Output the [X, Y] coordinate of the center of the cell containing the given text.  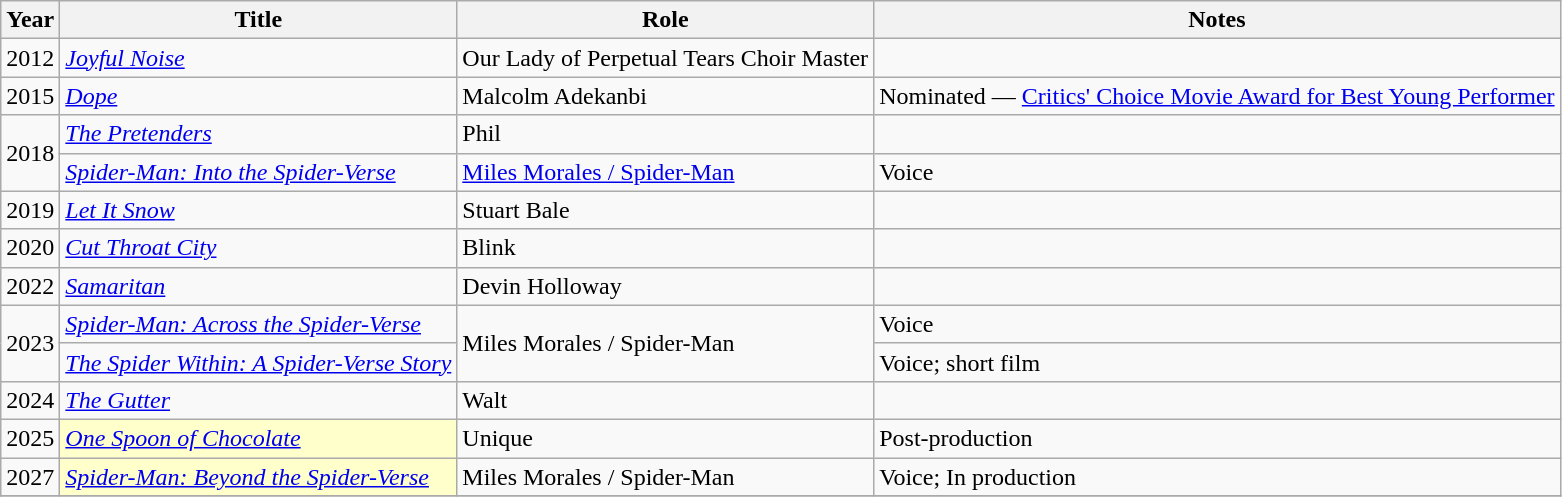
Voice; In production [1217, 477]
Blink [666, 248]
Our Lady of Perpetual Tears Choir Master [666, 58]
Dope [258, 96]
Role [666, 20]
Notes [1217, 20]
Devin Holloway [666, 286]
Year [30, 20]
Spider-Man: Beyond the Spider-Verse [258, 477]
2023 [30, 343]
Nominated — Critics' Choice Movie Award for Best Young Performer [1217, 96]
2018 [30, 153]
Malcolm Adekanbi [666, 96]
Cut Throat City [258, 248]
Let It Snow [258, 210]
The Gutter [258, 400]
Walt [666, 400]
The Spider Within: A Spider-Verse Story [258, 362]
Stuart Bale [666, 210]
2012 [30, 58]
2015 [30, 96]
Unique [666, 438]
2022 [30, 286]
Title [258, 20]
Spider-Man: Across the Spider-Verse [258, 324]
The Pretenders [258, 134]
Voice; short film [1217, 362]
2024 [30, 400]
2027 [30, 477]
One Spoon of Chocolate [258, 438]
Spider-Man: Into the Spider-Verse [258, 172]
Phil [666, 134]
2025 [30, 438]
Post-production [1217, 438]
Samaritan [258, 286]
Joyful Noise [258, 58]
2019 [30, 210]
2020 [30, 248]
